Capture the cell that displays the provided text and extract its (x, y) central coordinate. 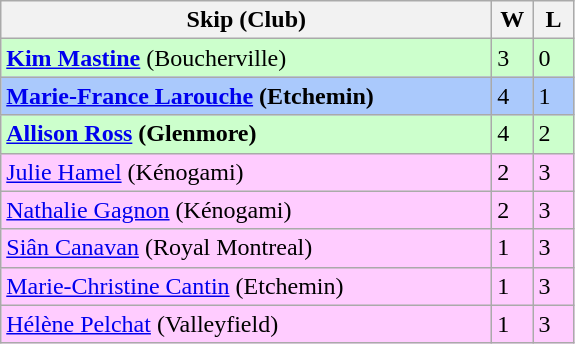
Hélène Pelchat (Valleyfield) (246, 324)
Siân Canavan (Royal Montreal) (246, 248)
Kim Mastine (Boucherville) (246, 58)
Allison Ross (Glenmore) (246, 134)
Marie-Christine Cantin (Etchemin) (246, 286)
Julie Hamel (Kénogami) (246, 172)
Nathalie Gagnon (Kénogami) (246, 210)
0 (554, 58)
Marie-France Larouche (Etchemin) (246, 96)
W (512, 20)
L (554, 20)
Skip (Club) (246, 20)
